From the cell containing the given text, extract its center point as (X, Y) coordinate. 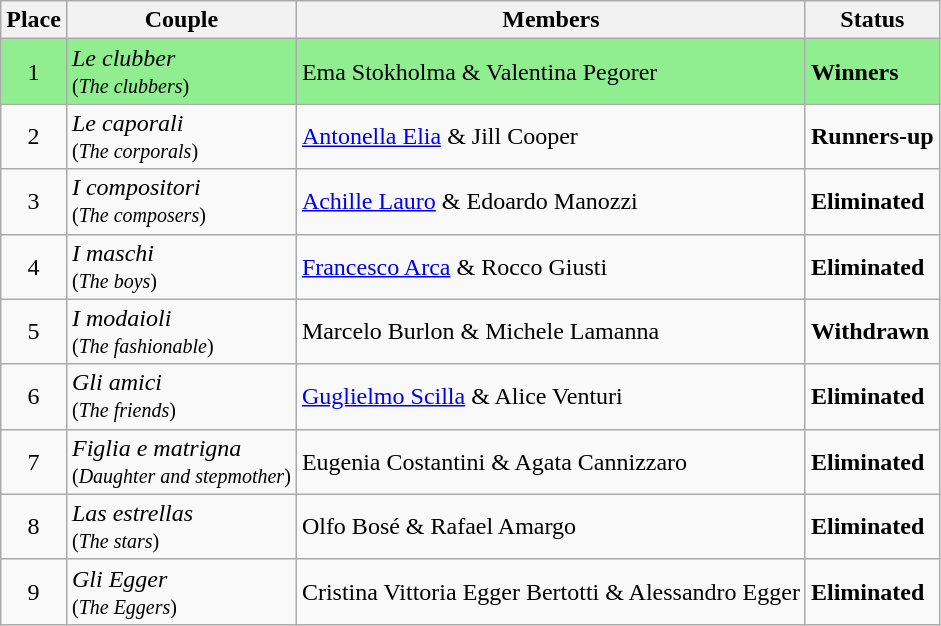
Withdrawn (872, 332)
Le caporali(The corporals) (181, 136)
Place (34, 20)
9 (34, 592)
2 (34, 136)
Ema Stokholma & Valentina Pegorer (550, 72)
Francesco Arca & Rocco Giusti (550, 266)
1 (34, 72)
Olfo Bosé & Rafael Amargo (550, 526)
Eugenia Costantini & Agata Cannizzaro (550, 462)
I modaioli(The fashionable) (181, 332)
Status (872, 20)
Figlia e matrigna(Daughter and stepmother) (181, 462)
I compositori(The composers) (181, 202)
3 (34, 202)
Guglielmo Scilla & Alice Venturi (550, 396)
7 (34, 462)
Marcelo Burlon & Michele Lamanna (550, 332)
5 (34, 332)
I maschi(The boys) (181, 266)
Gli amici(The friends) (181, 396)
Cristina Vittoria Egger Bertotti & Alessandro Egger (550, 592)
4 (34, 266)
Gli Egger(The Eggers) (181, 592)
Winners (872, 72)
Le clubber(The clubbers) (181, 72)
8 (34, 526)
Members (550, 20)
Runners-up (872, 136)
Achille Lauro & Edoardo Manozzi (550, 202)
6 (34, 396)
Couple (181, 20)
Las estrellas(The stars) (181, 526)
Antonella Elia & Jill Cooper (550, 136)
